Find where the given text appears and provide that cell's center as (x, y) coordinate. 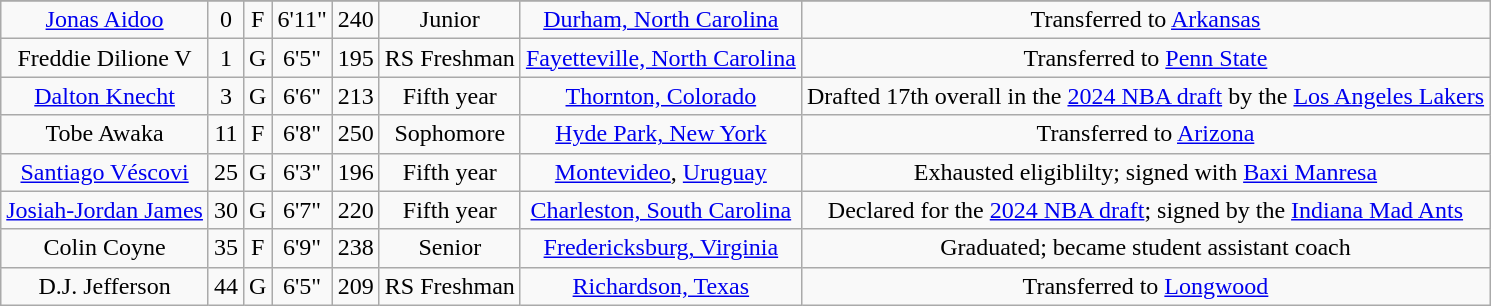
Sophomore (450, 134)
30 (226, 210)
196 (356, 172)
Josiah-Jordan James (105, 210)
1 (226, 58)
6'11" (302, 20)
Richardson, Texas (660, 286)
Colin Coyne (105, 248)
Hyde Park, New York (660, 134)
Santiago Véscovi (105, 172)
Thornton, Colorado (660, 96)
6'3" (302, 172)
6'9" (302, 248)
3 (226, 96)
44 (226, 286)
Transferred to Penn State (1145, 58)
25 (226, 172)
Dalton Knecht (105, 96)
Transferred to Longwood (1145, 286)
220 (356, 210)
213 (356, 96)
Drafted 17th overall in the 2024 NBA draft by the Los Angeles Lakers (1145, 96)
Declared for the 2024 NBA draft; signed by the Indiana Mad Ants (1145, 210)
Charleston, South Carolina (660, 210)
6'7" (302, 210)
35 (226, 248)
Transferred to Arkansas (1145, 20)
Junior (450, 20)
195 (356, 58)
209 (356, 286)
11 (226, 134)
Jonas Aidoo (105, 20)
Graduated; became student assistant coach (1145, 248)
Fayetteville, North Carolina (660, 58)
6'6" (302, 96)
Tobe Awaka (105, 134)
0 (226, 20)
238 (356, 248)
Durham, North Carolina (660, 20)
Freddie Dilione V (105, 58)
240 (356, 20)
Exhausted eligiblilty; signed with Baxi Manresa (1145, 172)
Transferred to Arizona (1145, 134)
250 (356, 134)
6'8" (302, 134)
Fredericksburg, Virginia (660, 248)
Montevideo, Uruguay (660, 172)
D.J. Jefferson (105, 286)
Senior (450, 248)
